Pinpoint the cell where the given text exists, returning its [X, Y] midpoint coordinate. 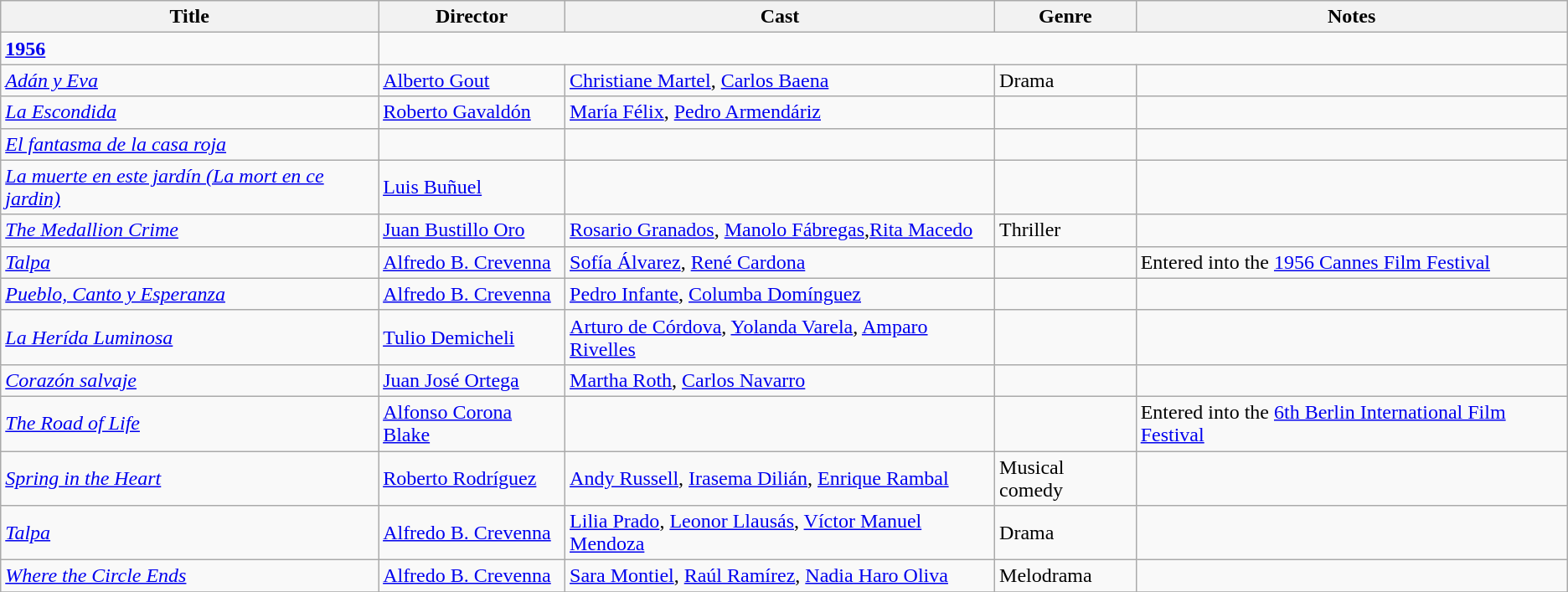
Spring in the Heart [189, 477]
Roberto Rodríguez [472, 477]
Melodrama [1065, 576]
Thriller [1065, 230]
El fantasma de la casa roja [189, 144]
Christiane Martel, Carlos Baena [781, 80]
Musical comedy [1065, 477]
Tulio Demicheli [472, 337]
La Herída Luminosa [189, 337]
Lilia Prado, Leonor Llausás, Víctor Manuel Mendoza [781, 533]
Roberto Gavaldón [472, 112]
Cast [781, 17]
María Félix, Pedro Armendáriz [781, 112]
Rosario Granados, Manolo Fábregas,Rita Macedo [781, 230]
Martha Roth, Carlos Navarro [781, 380]
Alfonso Corona Blake [472, 424]
Juan José Ortega [472, 380]
Arturo de Córdova, Yolanda Varela, Amparo Rivelles [781, 337]
1956 [189, 49]
Corazón salvaje [189, 380]
Director [472, 17]
Luis Buñuel [472, 188]
Andy Russell, Irasema Dilián, Enrique Rambal [781, 477]
Alberto Gout [472, 80]
Title [189, 17]
Entered into the 1956 Cannes Film Festival [1352, 262]
Where the Circle Ends [189, 576]
The Medallion Crime [189, 230]
Sara Montiel, Raúl Ramírez, Nadia Haro Oliva [781, 576]
La muerte en este jardín (La mort en ce jardin) [189, 188]
Pueblo, Canto y Esperanza [189, 294]
Sofía Álvarez, René Cardona [781, 262]
Genre [1065, 17]
Juan Bustillo Oro [472, 230]
Notes [1352, 17]
La Escondida [189, 112]
Adán y Eva [189, 80]
Pedro Infante, Columba Domínguez [781, 294]
Entered into the 6th Berlin International Film Festival [1352, 424]
The Road of Life [189, 424]
